Find where the given text appears and provide that cell's center as (x, y) coordinate. 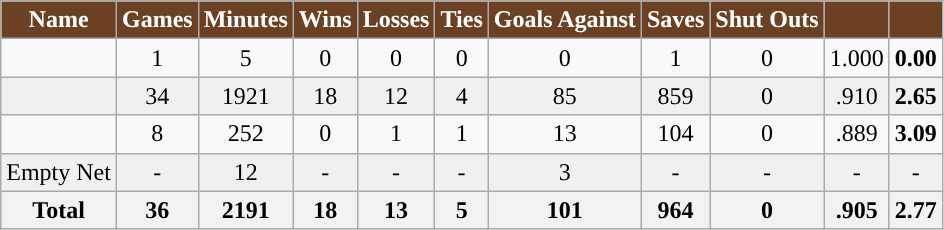
964 (675, 210)
0.00 (916, 58)
3 (564, 172)
4 (462, 96)
8 (157, 134)
252 (246, 134)
85 (564, 96)
1.000 (856, 58)
.905 (856, 210)
Shut Outs (767, 20)
Games (157, 20)
Total (59, 210)
Minutes (246, 20)
.889 (856, 134)
101 (564, 210)
104 (675, 134)
Saves (675, 20)
Losses (396, 20)
34 (157, 96)
2191 (246, 210)
Goals Against (564, 20)
.910 (856, 96)
Name (59, 20)
Ties (462, 20)
1921 (246, 96)
Empty Net (59, 172)
2.77 (916, 210)
36 (157, 210)
3.09 (916, 134)
Wins (325, 20)
2.65 (916, 96)
859 (675, 96)
